Capture the cell that displays the provided text and extract its (x, y) central coordinate. 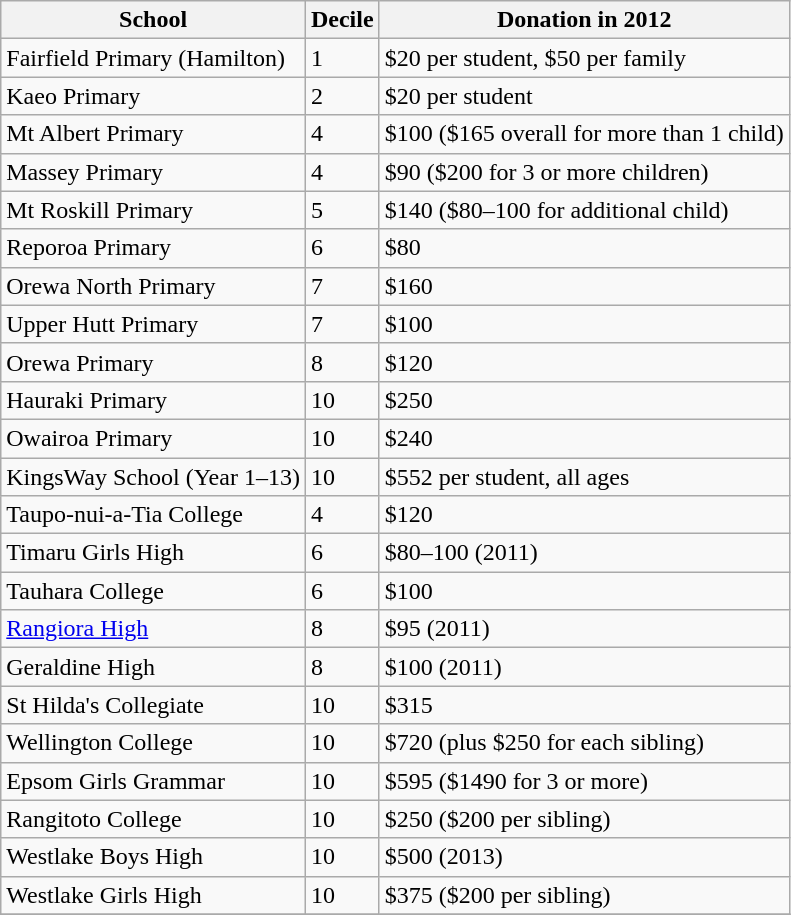
$240 (584, 438)
$20 per student, $50 per family (584, 58)
$500 (2013) (584, 857)
Geraldine High (154, 667)
$140 ($80–100 for additional child) (584, 210)
Owairoa Primary (154, 438)
Decile (342, 20)
2 (342, 96)
Timaru Girls High (154, 553)
Orewa Primary (154, 362)
Reporoa Primary (154, 248)
Mt Roskill Primary (154, 210)
$20 per student (584, 96)
Westlake Boys High (154, 857)
Kaeo Primary (154, 96)
$90 ($200 for 3 or more children) (584, 172)
$250 (584, 400)
Orewa North Primary (154, 286)
$720 (plus $250 for each sibling) (584, 743)
Mt Albert Primary (154, 134)
Upper Hutt Primary (154, 324)
$80–100 (2011) (584, 553)
Westlake Girls High (154, 895)
St Hilda's Collegiate (154, 705)
$160 (584, 286)
Epsom Girls Grammar (154, 781)
Rangiora High (154, 629)
$595 ($1490 for 3 or more) (584, 781)
Hauraki Primary (154, 400)
$80 (584, 248)
Wellington College (154, 743)
5 (342, 210)
$315 (584, 705)
$552 per student, all ages (584, 477)
1 (342, 58)
Donation in 2012 (584, 20)
Fairfield Primary (Hamilton) (154, 58)
$375 ($200 per sibling) (584, 895)
Tauhara College (154, 591)
Rangitoto College (154, 819)
School (154, 20)
$100 (2011) (584, 667)
$100 ($165 overall for more than 1 child) (584, 134)
Taupo-nui-a-Tia College (154, 515)
$95 (2011) (584, 629)
$250 ($200 per sibling) (584, 819)
Massey Primary (154, 172)
KingsWay School (Year 1–13) (154, 477)
